Scan for the cell matching the given text and deliver its (X, Y) coordinate at center. 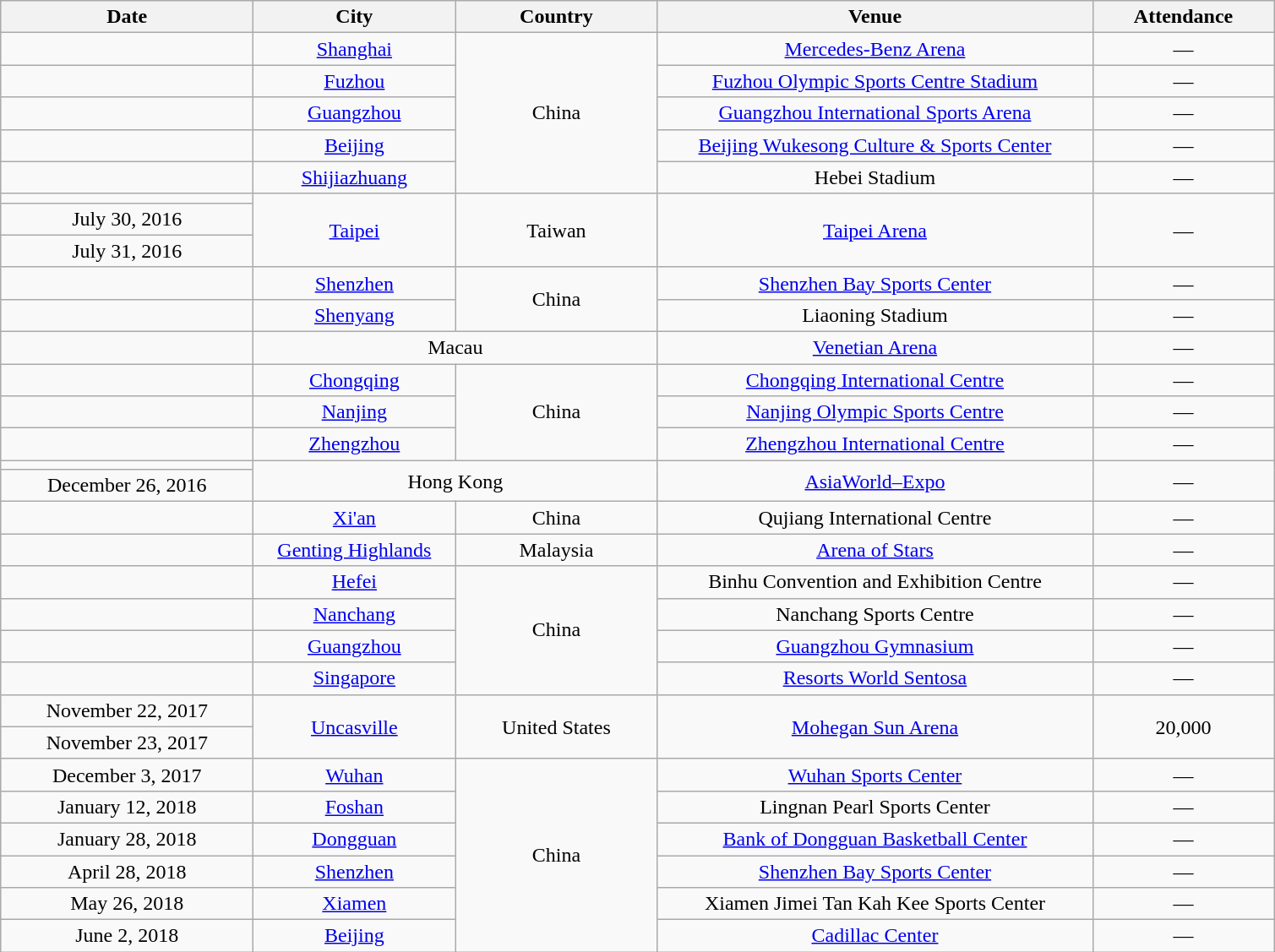
Genting Highlands (355, 550)
United States (556, 726)
Singapore (355, 678)
AsiaWorld–Expo (875, 481)
Dongguan (355, 839)
Zhengzhou (355, 444)
July 31, 2016 (127, 251)
Xi'an (355, 518)
Lingnan Pearl Sports Center (875, 807)
Beijing Wukesong Culture & Sports Center (875, 145)
Mercedes-Benz Arena (875, 49)
Macau (455, 347)
Nanjing (355, 412)
Guangzhou International Sports Arena (875, 113)
Chongqing International Centre (875, 379)
Hefei (355, 582)
Nanchang (355, 614)
November 23, 2017 (127, 743)
Attendance (1183, 17)
December 26, 2016 (127, 486)
April 28, 2018 (127, 871)
Taiwan (556, 230)
Fuzhou Olympic Sports Centre Stadium (875, 81)
Uncasville (355, 726)
Nanjing Olympic Sports Centre (875, 412)
Shenyang (355, 315)
20,000 (1183, 726)
May 26, 2018 (127, 904)
July 30, 2016 (127, 219)
Hong Kong (455, 481)
Chongqing (355, 379)
City (355, 17)
Guangzhou Gymnasium (875, 646)
Wuhan (355, 775)
Zhengzhou International Centre (875, 444)
Venue (875, 17)
Arena of Stars (875, 550)
Fuzhou (355, 81)
Binhu Convention and Exhibition Centre (875, 582)
Venetian Arena (875, 347)
Liaoning Stadium (875, 315)
Taipei (355, 230)
Shijiazhuang (355, 177)
Xiamen (355, 904)
Bank of Dongguan Basketball Center (875, 839)
Hebei Stadium (875, 177)
Taipei Arena (875, 230)
Country (556, 17)
Shanghai (355, 49)
December 3, 2017 (127, 775)
Date (127, 17)
January 28, 2018 (127, 839)
Malaysia (556, 550)
Resorts World Sentosa (875, 678)
November 22, 2017 (127, 710)
Mohegan Sun Arena (875, 726)
Foshan (355, 807)
Qujiang International Centre (875, 518)
Wuhan Sports Center (875, 775)
Cadillac Center (875, 936)
January 12, 2018 (127, 807)
Nanchang Sports Centre (875, 614)
June 2, 2018 (127, 936)
Xiamen Jimei Tan Kah Kee Sports Center (875, 904)
